Identify which cell holds the provided text, then report its [x, y] central coordinate. 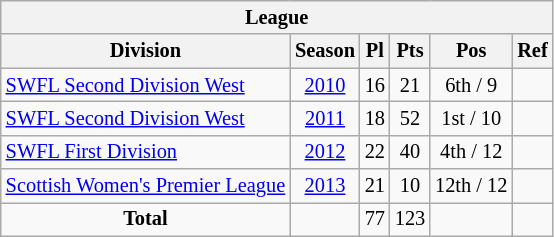
1st / 10 [471, 118]
12th / 12 [471, 186]
Scottish Women's Premier League [146, 186]
40 [410, 152]
Season [325, 51]
77 [375, 219]
League [277, 17]
4th / 12 [471, 152]
6th / 9 [471, 85]
52 [410, 118]
2011 [325, 118]
2010 [325, 85]
123 [410, 219]
10 [410, 186]
SWFL First Division [146, 152]
Ref [532, 51]
Pos [471, 51]
16 [375, 85]
Pl [375, 51]
Pts [410, 51]
Total [146, 219]
2013 [325, 186]
22 [375, 152]
2012 [325, 152]
Division [146, 51]
18 [375, 118]
